Extract the (x, y) coordinate from the center of the cell holding the provided text.  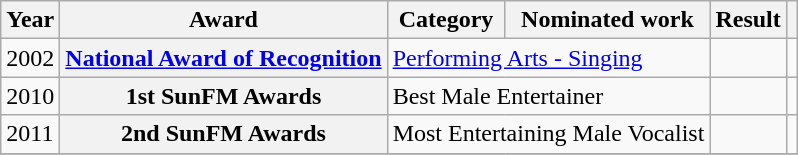
Performing Arts - Singing (548, 58)
2011 (30, 134)
National Award of Recognition (224, 58)
Year (30, 20)
2010 (30, 96)
2002 (30, 58)
Result (748, 20)
Most Entertaining Male Vocalist (548, 134)
Category (446, 20)
2nd SunFM Awards (224, 134)
Nominated work (608, 20)
Best Male Entertainer (548, 96)
Award (224, 20)
1st SunFM Awards (224, 96)
